Detect which cell encompasses the target text, then output its (X, Y) center coordinate. 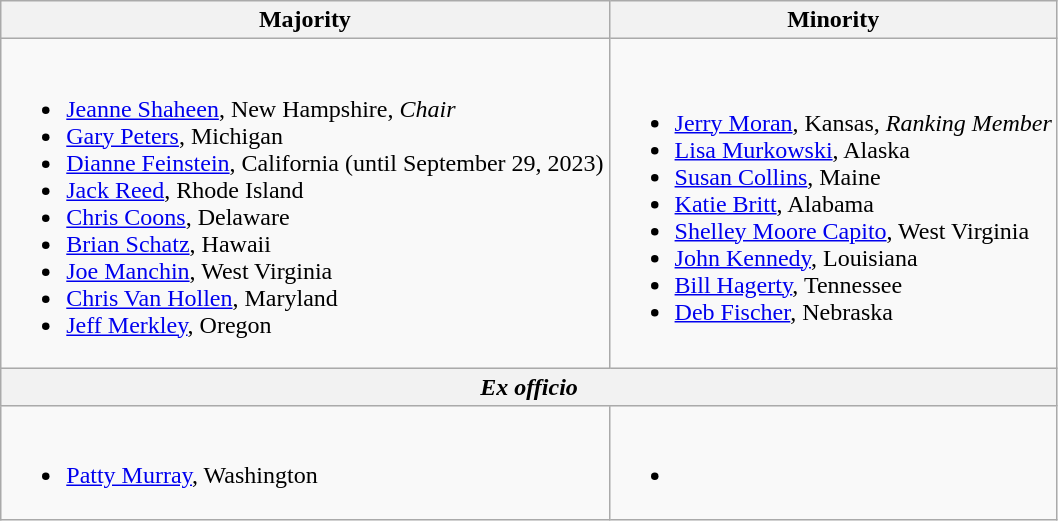
Minority (833, 20)
Patty Murray, Washington (305, 462)
Ex officio (530, 387)
Majority (305, 20)
